From the cell containing the given text, extract its center point as [X, Y] coordinate. 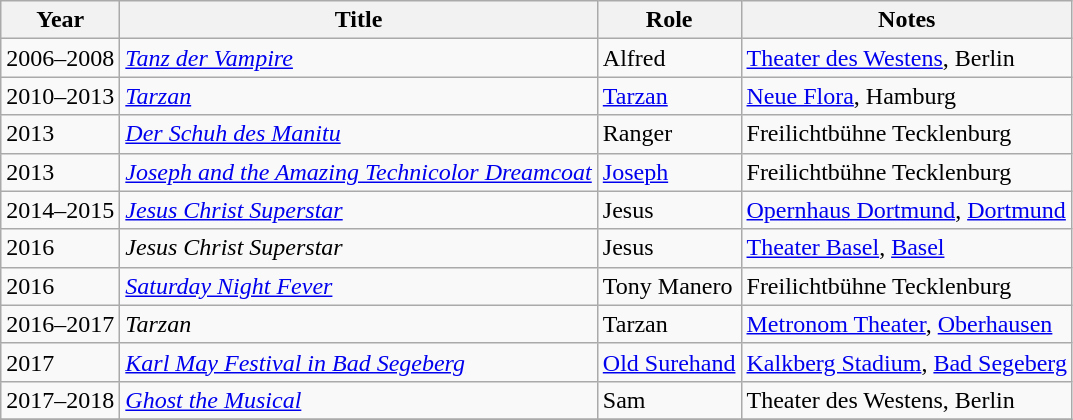
Notes [906, 20]
Opernhaus Dortmund, Dortmund [906, 210]
2017–2018 [60, 400]
Joseph and the Amazing Technicolor Dreamcoat [358, 172]
Saturday Night Fever [358, 286]
2016–2017 [60, 324]
2006–2008 [60, 58]
Joseph [669, 172]
2017 [60, 362]
Metronom Theater, Oberhausen [906, 324]
Alfred [669, 58]
Tony Manero [669, 286]
Neue Flora, Hamburg [906, 96]
Ranger [669, 134]
Year [60, 20]
Title [358, 20]
Role [669, 20]
Old Surehand [669, 362]
Sam [669, 400]
Der Schuh des Manitu [358, 134]
Tanz der Vampire [358, 58]
Kalkberg Stadium, Bad Segeberg [906, 362]
Theater Basel, Basel [906, 248]
Ghost the Musical [358, 400]
2014–2015 [60, 210]
2010–2013 [60, 96]
Karl May Festival in Bad Segeberg [358, 362]
